Locate the cell with the specified text and output its (X, Y) center coordinate. 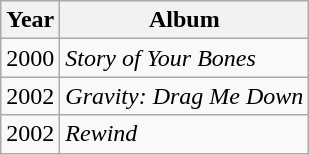
Rewind (184, 134)
2000 (30, 58)
Gravity: Drag Me Down (184, 96)
Story of Your Bones (184, 58)
Year (30, 20)
Album (184, 20)
